Determine the (x, y) coordinate at the center of the cell enclosing the given text.  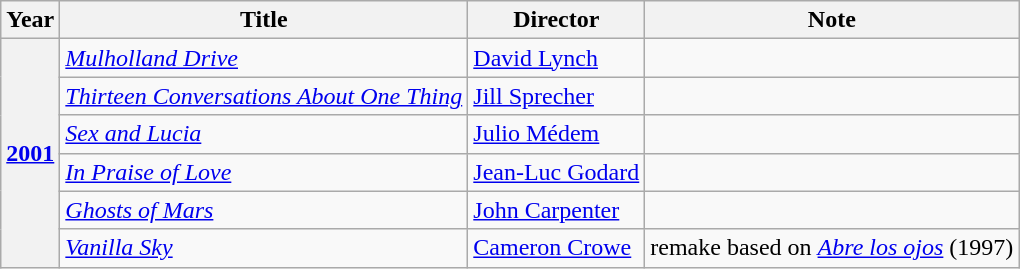
Sex and Lucia (264, 134)
Cameron Crowe (556, 248)
Year (30, 20)
Thirteen Conversations About One Thing (264, 96)
remake based on Abre los ojos (1997) (832, 248)
Director (556, 20)
Jill Sprecher (556, 96)
Note (832, 20)
David Lynch (556, 58)
Title (264, 20)
In Praise of Love (264, 172)
Vanilla Sky (264, 248)
Jean-Luc Godard (556, 172)
John Carpenter (556, 210)
Mulholland Drive (264, 58)
Julio Médem (556, 134)
2001 (30, 153)
Ghosts of Mars (264, 210)
